Locate the cell with the specified text and output its [X, Y] center coordinate. 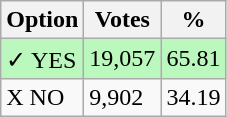
Votes [122, 20]
19,057 [122, 59]
% [194, 20]
Option [42, 20]
34.19 [194, 97]
✓ YES [42, 59]
65.81 [194, 59]
X NO [42, 97]
9,902 [122, 97]
